Return (x, y) of the center of cell containing provided text 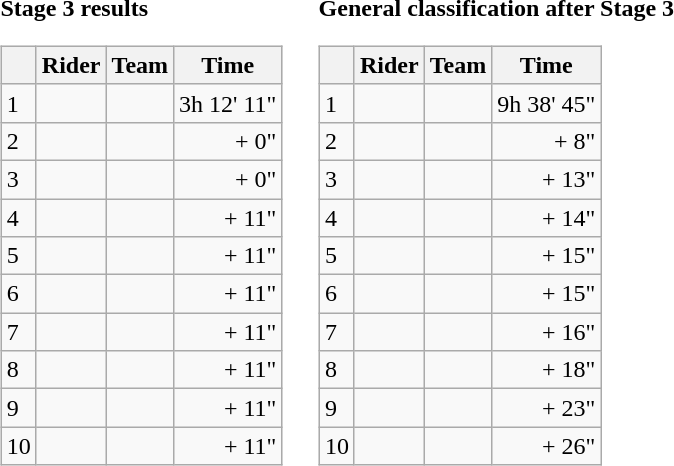
3h 12' 11" (228, 103)
+ 13" (546, 179)
+ 26" (546, 446)
9h 38' 45" (546, 103)
+ 8" (546, 141)
+ 18" (546, 370)
+ 14" (546, 217)
+ 23" (546, 408)
+ 16" (546, 332)
